Provide the (X, Y) coordinate of the cell's center where the given text is located.  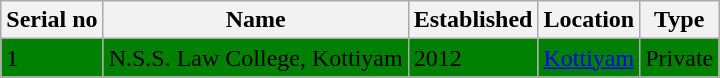
Name (256, 20)
N.S.S. Law College, Kottiyam (256, 58)
2012 (473, 58)
1 (52, 58)
Established (473, 20)
Serial no (52, 20)
Type (680, 20)
Location (589, 20)
Private (680, 58)
Kottiyam (589, 58)
